Detect which cell encompasses the target text, then output its (x, y) center coordinate. 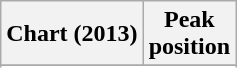
Chart (2013) (72, 34)
Peakposition (189, 34)
